Return [X, Y] of the center of cell containing provided text 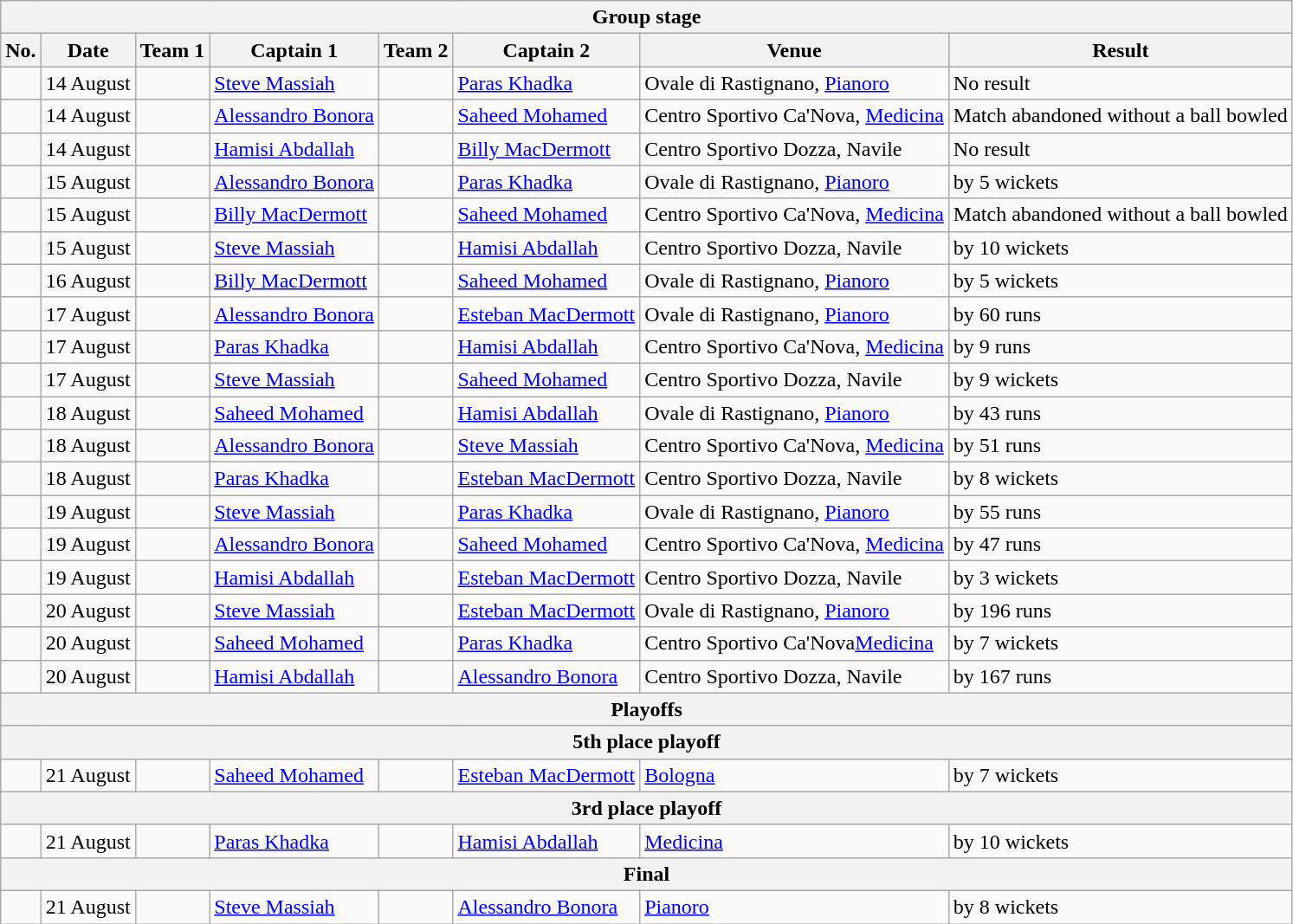
by 51 runs [1121, 446]
Team 1 [172, 50]
Date [88, 50]
Captain 2 [546, 50]
Pianoro [795, 907]
by 60 runs [1121, 313]
Result [1121, 50]
by 167 runs [1121, 676]
Captain 1 [294, 50]
by 55 runs [1121, 512]
No. [21, 50]
by 43 runs [1121, 413]
Bologna [795, 775]
Final [647, 874]
by 3 wickets [1121, 578]
by 9 wickets [1121, 379]
by 196 runs [1121, 611]
by 47 runs [1121, 545]
Medicina [795, 841]
16 August [88, 281]
Team 2 [416, 50]
Centro Sportivo Ca'NovaMedicina [795, 643]
Playoffs [647, 709]
3rd place playoff [647, 808]
Group stage [647, 17]
5th place playoff [647, 742]
by 9 runs [1121, 346]
Venue [795, 50]
